Scan for the cell matching the given text and deliver its (x, y) coordinate at center. 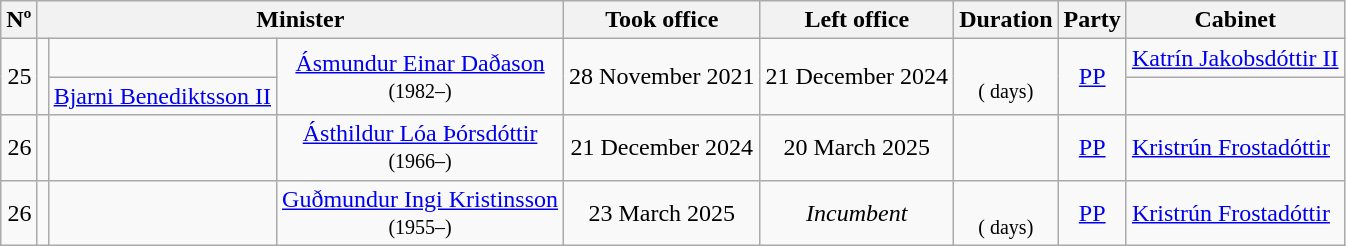
Incumbent (857, 212)
Bjarni Benediktsson II (162, 96)
Guðmundur Ingi Kristinsson(1955–) (420, 212)
Took office (662, 20)
Nº (19, 20)
Party (1092, 20)
28 November 2021 (662, 77)
Ásthildur Lóa Þórsdóttir(1966–) (420, 148)
Duration (1006, 20)
Left office (857, 20)
25 (19, 77)
23 March 2025 (662, 212)
Cabinet (1235, 20)
Katrín Jakobsdóttir II (1235, 58)
Ásmundur Einar Daðason(1982–) (420, 77)
20 March 2025 (857, 148)
Minister (300, 20)
